Find where the given text appears and provide that cell's center as (x, y) coordinate. 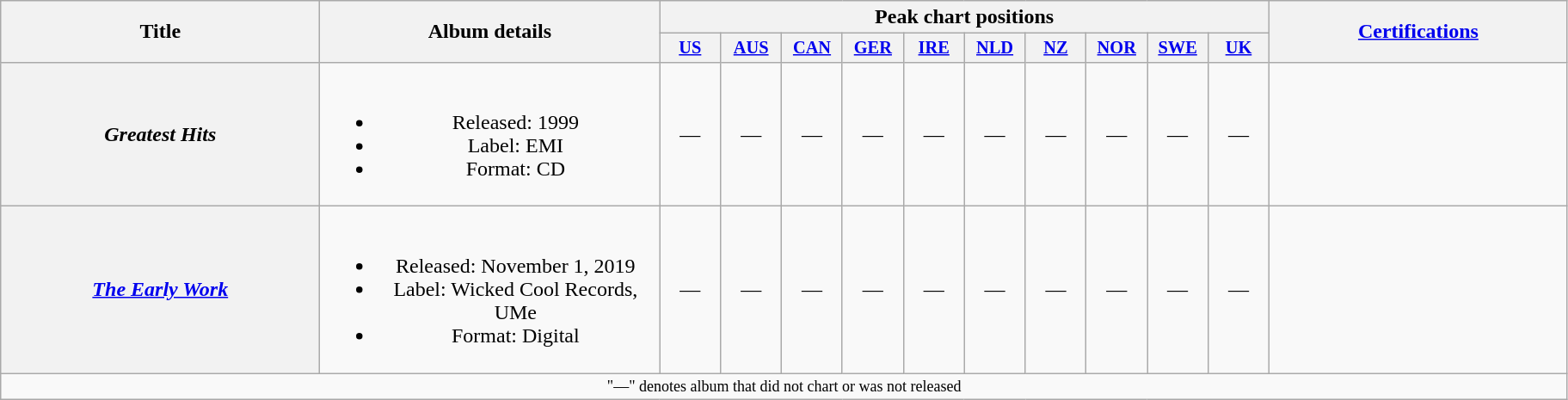
NLD (994, 48)
CAN (812, 48)
NOR (1116, 48)
SWE (1178, 48)
Peak chart positions (965, 17)
AUS (752, 48)
US (690, 48)
"—" denotes album that did not chart or was not released (784, 387)
UK (1239, 48)
Released: 1999Label: EMIFormat: CD (490, 134)
The Early Work (160, 290)
Title (160, 32)
Released: November 1, 2019Label: Wicked Cool Records, UMeFormat: Digital (490, 290)
GER (872, 48)
NZ (1056, 48)
Greatest Hits (160, 134)
Album details (490, 32)
Certifications (1417, 32)
IRE (934, 48)
